Return the (X, Y) coordinate for the center point of the cell that contains the specified text.  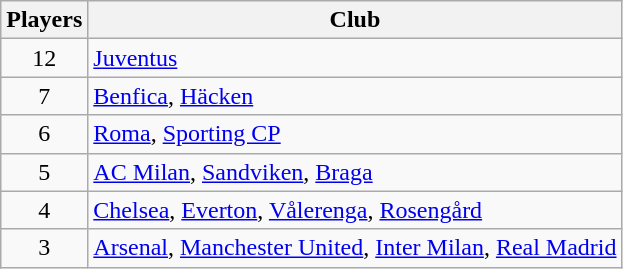
Juventus (355, 58)
5 (44, 172)
Roma, Sporting CP (355, 134)
6 (44, 134)
7 (44, 96)
Arsenal, Manchester United, Inter Milan, Real Madrid (355, 248)
Players (44, 20)
4 (44, 210)
12 (44, 58)
Chelsea, Everton, Vålerenga, Rosengård (355, 210)
Benfica, Häcken (355, 96)
3 (44, 248)
Club (355, 20)
AC Milan, Sandviken, Braga (355, 172)
